Find where the given text appears and provide that cell's center as [x, y] coordinate. 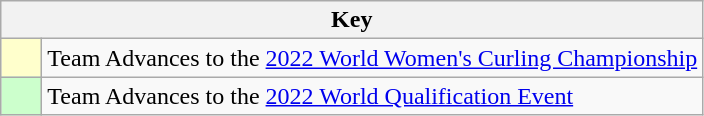
Key [352, 20]
Team Advances to the 2022 World Women's Curling Championship [372, 58]
Team Advances to the 2022 World Qualification Event [372, 96]
